Detect which cell encompasses the target text, then output its (x, y) center coordinate. 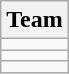
Team (35, 20)
